Locate the cell with the specified text and output its (x, y) center coordinate. 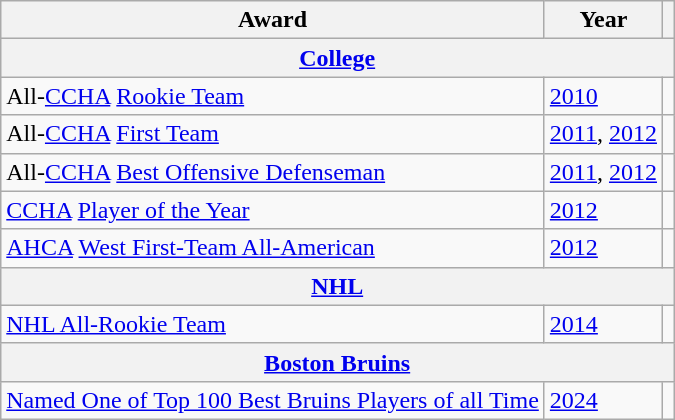
Award (273, 20)
All-CCHA Best Offensive Defenseman (273, 172)
Year (603, 20)
NHL All-Rookie Team (273, 324)
All-CCHA Rookie Team (273, 96)
CCHA Player of the Year (273, 210)
Named One of Top 100 Best Bruins Players of all Time (273, 400)
2024 (603, 400)
2014 (603, 324)
All-CCHA First Team (273, 134)
2010 (603, 96)
NHL (338, 286)
AHCA West First-Team All-American (273, 248)
Boston Bruins (338, 362)
College (338, 58)
